Pinpoint the cell where the given text exists, returning its (X, Y) midpoint coordinate. 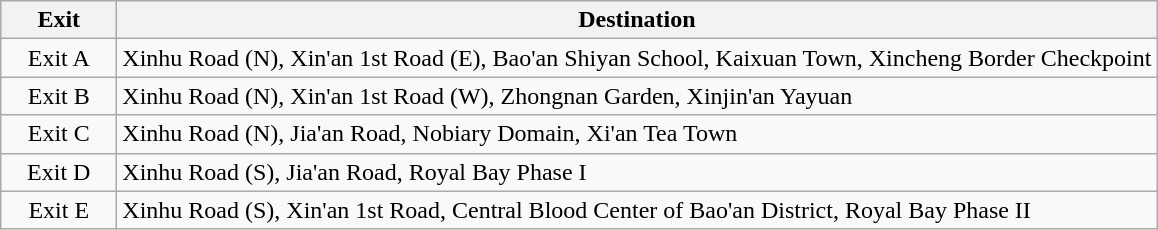
Exit C (59, 134)
Xinhu Road (S), Jia'an Road, Royal Bay Phase I (637, 172)
Xinhu Road (N), Xin'an 1st Road (E), Bao'an Shiyan School, Kaixuan Town, Xincheng Border Checkpoint (637, 58)
Exit D (59, 172)
Xinhu Road (N), Jia'an Road, Nobiary Domain, Xi'an Tea Town (637, 134)
Exit E (59, 210)
Xinhu Road (S), Xin'an 1st Road, Central Blood Center of Bao'an District, Royal Bay Phase II (637, 210)
Exit (59, 20)
Exit A (59, 58)
Exit B (59, 96)
Destination (637, 20)
Xinhu Road (N), Xin'an 1st Road (W), Zhongnan Garden, Xinjin'an Yayuan (637, 96)
